Capture the cell that displays the provided text and extract its (x, y) central coordinate. 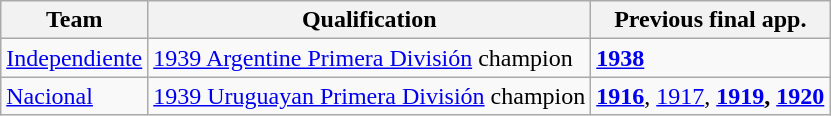
Team (74, 20)
Qualification (370, 20)
1916, 1917, 1919, 1920 (710, 96)
Previous final app. (710, 20)
1939 Uruguayan Primera División champion (370, 96)
1938 (710, 58)
Nacional (74, 96)
Independiente (74, 58)
1939 Argentine Primera División champion (370, 58)
